Scan for the cell matching the given text and deliver its (x, y) coordinate at center. 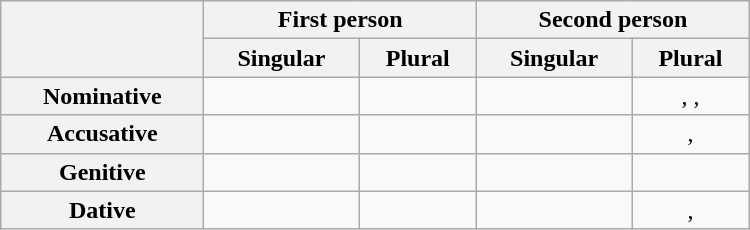
Nominative (102, 96)
Accusative (102, 134)
Second person (614, 20)
Dative (102, 210)
Genitive (102, 172)
, , (691, 96)
First person (340, 20)
